Return [X, Y] of the center of cell containing provided text 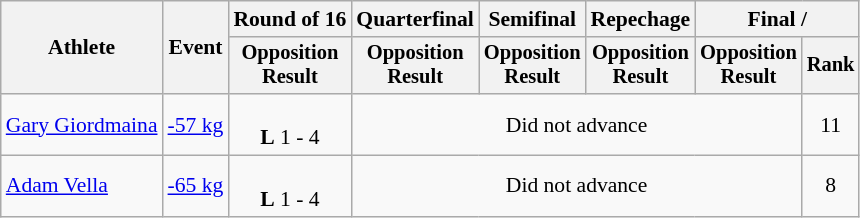
Adam Vella [82, 186]
Round of 16 [290, 19]
Athlete [82, 48]
Quarterfinal [415, 19]
11 [831, 124]
8 [831, 186]
Gary Giordmaina [82, 124]
Final / [777, 19]
-65 kg [196, 186]
Event [196, 48]
Rank [831, 66]
Repechage [641, 19]
Semifinal [532, 19]
-57 kg [196, 124]
